Output the [x, y] coordinate of the center of the cell containing the given text.  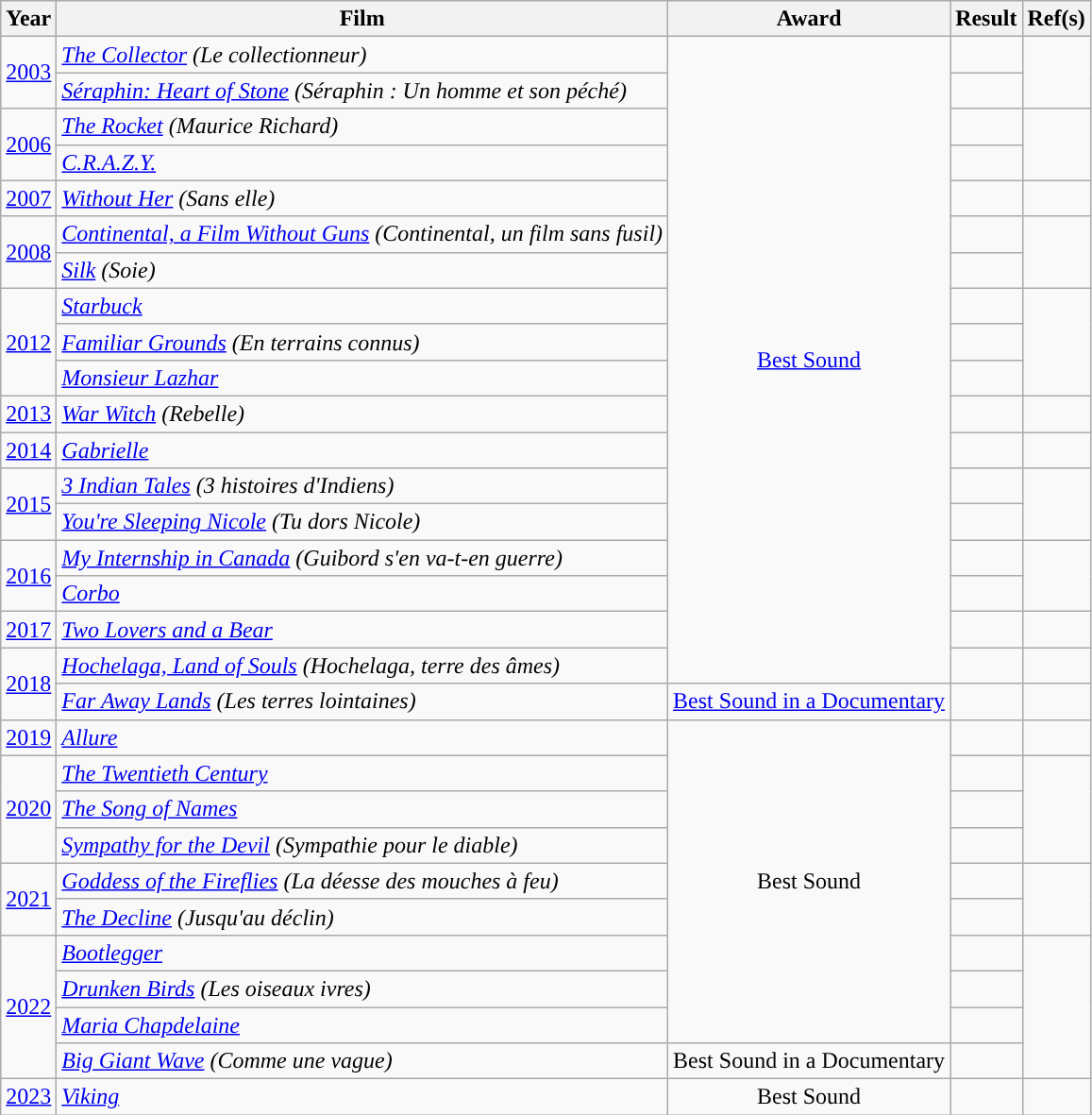
Year [28, 19]
The Decline (Jusqu'au déclin) [362, 917]
War Witch (Rebelle) [362, 414]
Bootlegger [362, 953]
2013 [28, 414]
Gabrielle [362, 450]
Without Her (Sans elle) [362, 198]
You're Sleeping Nicole (Tu dors Nicole) [362, 522]
Séraphin: Heart of Stone (Séraphin : Un homme et son péché) [362, 91]
Goddess of the Fireflies (La déesse des mouches à feu) [362, 881]
2006 [28, 144]
The Twentieth Century [362, 773]
2018 [28, 684]
2020 [28, 809]
2012 [28, 342]
Two Lovers and a Bear [362, 630]
2007 [28, 198]
Maria Chapdelaine [362, 1024]
2017 [28, 630]
Award [810, 19]
The Song of Names [362, 809]
Sympathy for the Devil (Sympathie pour le diable) [362, 845]
3 Indian Tales (3 histoires d'Indiens) [362, 486]
Familiar Grounds (En terrains connus) [362, 342]
Continental, a Film Without Guns (Continental, un film sans fusil) [362, 234]
Corbo [362, 594]
Result [986, 19]
C.R.A.Z.Y. [362, 162]
2015 [28, 504]
Viking [362, 1097]
Starbuck [362, 306]
Film [362, 19]
Allure [362, 737]
2008 [28, 252]
Big Giant Wave (Comme une vague) [362, 1061]
Hochelaga, Land of Souls (Hochelaga, terre des âmes) [362, 666]
Monsieur Lazhar [362, 378]
2022 [28, 1006]
Silk (Soie) [362, 270]
2019 [28, 737]
The Rocket (Maurice Richard) [362, 127]
My Internship in Canada (Guibord s'en va-t-en guerre) [362, 558]
2016 [28, 576]
2023 [28, 1097]
2014 [28, 450]
Far Away Lands (Les terres lointaines) [362, 701]
Drunken Birds (Les oiseaux ivres) [362, 988]
The Collector (Le collectionneur) [362, 55]
2003 [28, 73]
Ref(s) [1056, 19]
2021 [28, 899]
